Capture the cell that displays the provided text and extract its (X, Y) central coordinate. 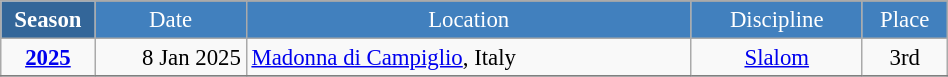
Location (468, 20)
2025 (48, 58)
Date (170, 20)
Season (48, 20)
8 Jan 2025 (170, 58)
Place (904, 20)
Slalom (776, 58)
Discipline (776, 20)
Madonna di Campiglio, Italy (468, 58)
3rd (904, 58)
